Return (x, y) of the center of cell containing provided text 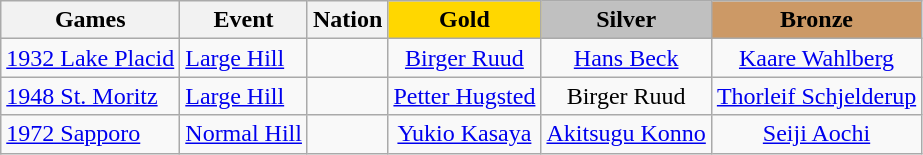
Hans Beck (626, 58)
Yukio Kasaya (464, 134)
Normal Hill (244, 134)
1932 Lake Placid (90, 58)
Games (90, 20)
1972 Sapporo (90, 134)
Bronze (816, 20)
Akitsugu Konno (626, 134)
Nation (347, 20)
1948 St. Moritz (90, 96)
Event (244, 20)
Gold (464, 20)
Thorleif Schjelderup (816, 96)
Petter Hugsted (464, 96)
Seiji Aochi (816, 134)
Silver (626, 20)
Kaare Wahlberg (816, 58)
